Return (X, Y) of the center of cell containing provided text 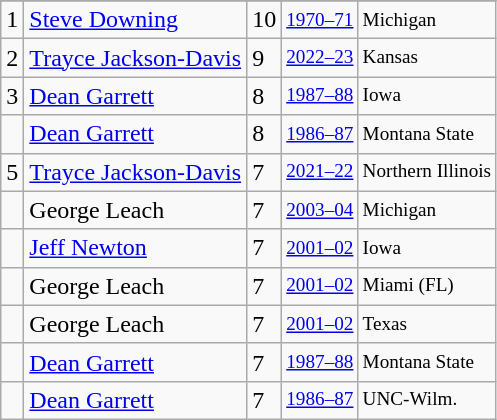
Miami (FL) (427, 286)
Kansas (427, 58)
Steve Downing (136, 20)
10 (264, 20)
2003–04 (320, 210)
Northern Illinois (427, 172)
1970–71 (320, 20)
Texas (427, 324)
1 (12, 20)
3 (12, 96)
UNC-Wilm. (427, 400)
2021–22 (320, 172)
5 (12, 172)
Jeff Newton (136, 248)
9 (264, 58)
2022–23 (320, 58)
2 (12, 58)
